Pinpoint the cell where the given text exists, returning its [x, y] midpoint coordinate. 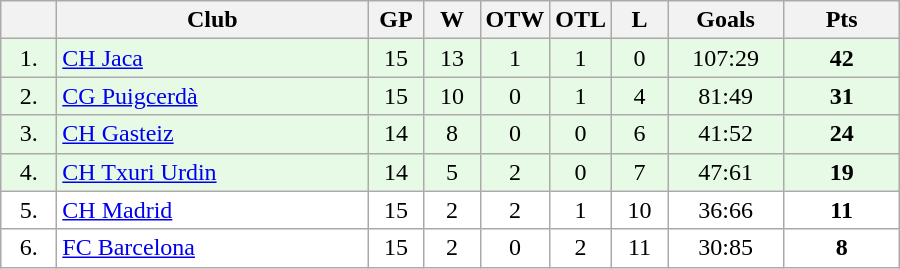
1. [29, 58]
4 [640, 96]
47:61 [726, 172]
5 [452, 172]
4. [29, 172]
36:66 [726, 210]
CH Jaca [212, 58]
107:29 [726, 58]
3. [29, 134]
Pts [842, 20]
CH Txuri Urdin [212, 172]
OTL [581, 20]
FC Barcelona [212, 248]
CG Puigcerdà [212, 96]
6 [640, 134]
CH Gasteiz [212, 134]
Club [212, 20]
L [640, 20]
13 [452, 58]
2. [29, 96]
5. [29, 210]
24 [842, 134]
41:52 [726, 134]
GP [396, 20]
OTW [515, 20]
30:85 [726, 248]
42 [842, 58]
7 [640, 172]
81:49 [726, 96]
6. [29, 248]
19 [842, 172]
31 [842, 96]
W [452, 20]
Goals [726, 20]
CH Madrid [212, 210]
